Return the (X, Y) coordinate for the center point of the cell that contains the specified text.  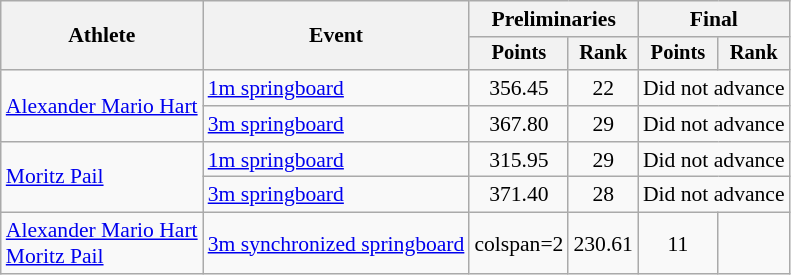
28 (602, 195)
315.95 (518, 160)
Alexander Mario Hart (102, 106)
3m synchronized springboard (336, 244)
371.40 (518, 195)
11 (678, 244)
Alexander Mario HartMoritz Pail (102, 244)
colspan=2 (518, 244)
356.45 (518, 88)
Moritz Pail (102, 178)
22 (602, 88)
Preliminaries (554, 19)
Event (336, 36)
Athlete (102, 36)
367.80 (518, 124)
Final (714, 19)
230.61 (602, 244)
